Capture the cell that displays the provided text and extract its [x, y] central coordinate. 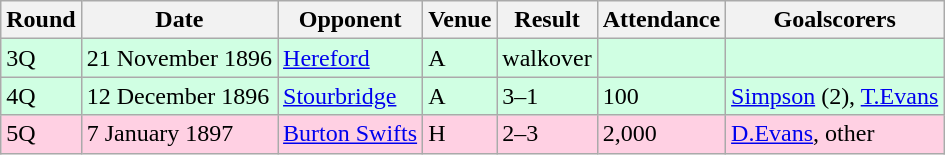
5Q [41, 134]
Stourbridge [350, 96]
H [460, 134]
Burton Swifts [350, 134]
Hereford [350, 58]
Venue [460, 20]
Attendance [661, 20]
Result [547, 20]
Goalscorers [835, 20]
Round [41, 20]
2,000 [661, 134]
Opponent [350, 20]
Date [179, 20]
2–3 [547, 134]
3–1 [547, 96]
7 January 1897 [179, 134]
4Q [41, 96]
21 November 1896 [179, 58]
D.Evans, other [835, 134]
walkover [547, 58]
100 [661, 96]
12 December 1896 [179, 96]
3Q [41, 58]
Simpson (2), T.Evans [835, 96]
